Provide the (x, y) coordinate of the cell's center where the given text is located.  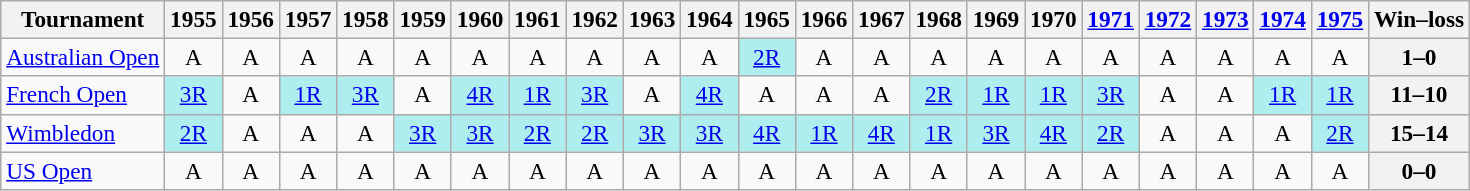
1966 (824, 19)
French Open (83, 95)
1963 (652, 19)
1–0 (1420, 57)
1958 (366, 19)
1971 (1110, 19)
1955 (194, 19)
0–0 (1420, 170)
Australian Open (83, 57)
1973 (1226, 19)
1961 (538, 19)
Wimbledon (83, 133)
Tournament (83, 19)
15–14 (1420, 133)
1969 (996, 19)
1957 (308, 19)
US Open (83, 170)
1972 (1168, 19)
1964 (710, 19)
1975 (1340, 19)
1965 (766, 19)
1967 (882, 19)
1962 (594, 19)
1968 (938, 19)
1970 (1054, 19)
11–10 (1420, 95)
1974 (1282, 19)
1956 (250, 19)
1960 (480, 19)
1959 (422, 19)
Win–loss (1420, 19)
